Determine the [x, y] coordinate at the center of the cell enclosing the given text.  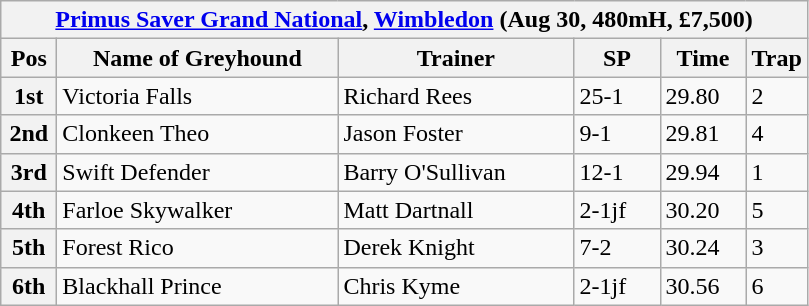
30.20 [703, 210]
30.24 [703, 248]
9-1 [617, 134]
Time [703, 58]
7-2 [617, 248]
29.81 [703, 134]
Swift Defender [198, 172]
4th [29, 210]
5th [29, 248]
Pos [29, 58]
3 [776, 248]
1st [29, 96]
25-1 [617, 96]
Name of Greyhound [198, 58]
Derek Knight [456, 248]
6 [776, 286]
4 [776, 134]
Jason Foster [456, 134]
Matt Dartnall [456, 210]
12-1 [617, 172]
5 [776, 210]
1 [776, 172]
6th [29, 286]
Richard Rees [456, 96]
Clonkeen Theo [198, 134]
30.56 [703, 286]
29.94 [703, 172]
29.80 [703, 96]
SP [617, 58]
Farloe Skywalker [198, 210]
Victoria Falls [198, 96]
Blackhall Prince [198, 286]
Trap [776, 58]
2 [776, 96]
Primus Saver Grand National, Wimbledon (Aug 30, 480mH, £7,500) [404, 20]
2nd [29, 134]
Chris Kyme [456, 286]
Trainer [456, 58]
3rd [29, 172]
Forest Rico [198, 248]
Barry O'Sullivan [456, 172]
